From the cell containing the given text, extract its center point as [x, y] coordinate. 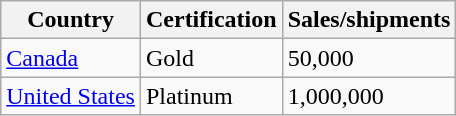
Country [71, 20]
United States [71, 96]
1,000,000 [369, 96]
Platinum [211, 96]
Gold [211, 58]
Certification [211, 20]
Sales/shipments [369, 20]
50,000 [369, 58]
Canada [71, 58]
